Provide the [X, Y] coordinate of the cell's center where the given text is located.  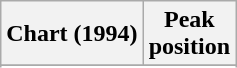
Chart (1994) [72, 34]
Peakposition [189, 34]
